Capture the cell that displays the provided text and extract its [x, y] central coordinate. 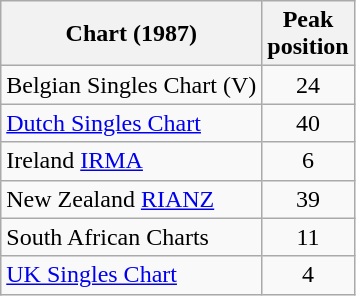
Peakposition [308, 34]
Dutch Singles Chart [132, 123]
11 [308, 237]
South African Charts [132, 237]
New Zealand RIANZ [132, 199]
6 [308, 161]
4 [308, 275]
Ireland IRMA [132, 161]
40 [308, 123]
UK Singles Chart [132, 275]
39 [308, 199]
24 [308, 85]
Belgian Singles Chart (V) [132, 85]
Chart (1987) [132, 34]
